Identify which cell holds the provided text, then report its [x, y] central coordinate. 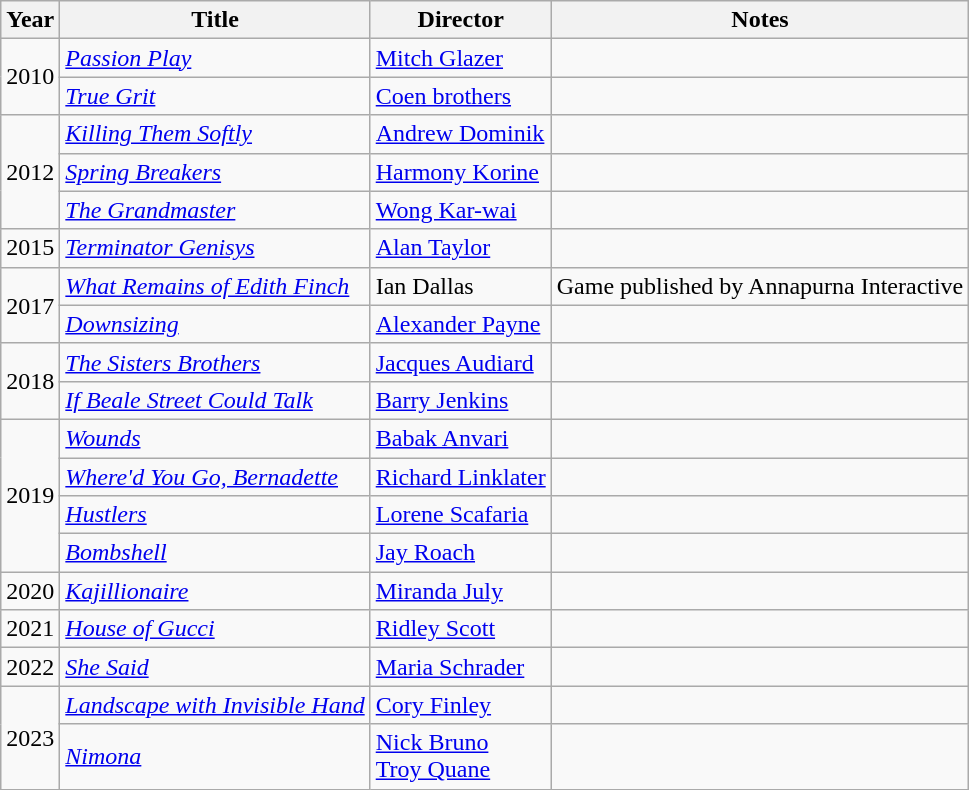
2021 [30, 629]
House of Gucci [215, 629]
Alexander Payne [460, 324]
2022 [30, 667]
Wounds [215, 438]
Babak Anvari [460, 438]
2012 [30, 172]
Cory Finley [460, 705]
Killing Them Softly [215, 134]
2015 [30, 248]
Year [30, 20]
2020 [30, 591]
Andrew Dominik [460, 134]
2010 [30, 77]
Harmony Korine [460, 172]
Spring Breakers [215, 172]
Miranda July [460, 591]
Title [215, 20]
Where'd You Go, Bernadette [215, 477]
Landscape with Invisible Hand [215, 705]
True Grit [215, 96]
The Grandmaster [215, 210]
Wong Kar-wai [460, 210]
Lorene Scafaria [460, 515]
Coen brothers [460, 96]
Nick BrunoTroy Quane [460, 756]
Ian Dallas [460, 286]
Jacques Audiard [460, 362]
If Beale Street Could Talk [215, 400]
Downsizing [215, 324]
Director [460, 20]
Mitch Glazer [460, 58]
Jay Roach [460, 553]
What Remains of Edith Finch [215, 286]
Maria Schrader [460, 667]
The Sisters Brothers [215, 362]
2018 [30, 381]
Game published by Annapurna Interactive [760, 286]
Nimona [215, 756]
Alan Taylor [460, 248]
2017 [30, 305]
Notes [760, 20]
Terminator Genisys [215, 248]
Bombshell [215, 553]
Passion Play [215, 58]
Barry Jenkins [460, 400]
She Said [215, 667]
Ridley Scott [460, 629]
Hustlers [215, 515]
2019 [30, 495]
Richard Linklater [460, 477]
Kajillionaire [215, 591]
2023 [30, 738]
